Pinpoint the cell where the given text exists, returning its [x, y] midpoint coordinate. 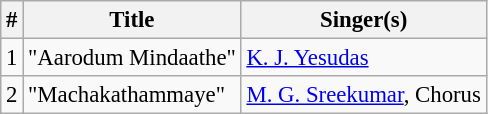
Singer(s) [364, 20]
2 [12, 95]
"Aarodum Mindaathe" [132, 58]
M. G. Sreekumar, Chorus [364, 95]
"Machakathammaye" [132, 95]
Title [132, 20]
1 [12, 58]
# [12, 20]
K. J. Yesudas [364, 58]
